Search for the cell housing the specified text and yield its [x, y] center coordinate. 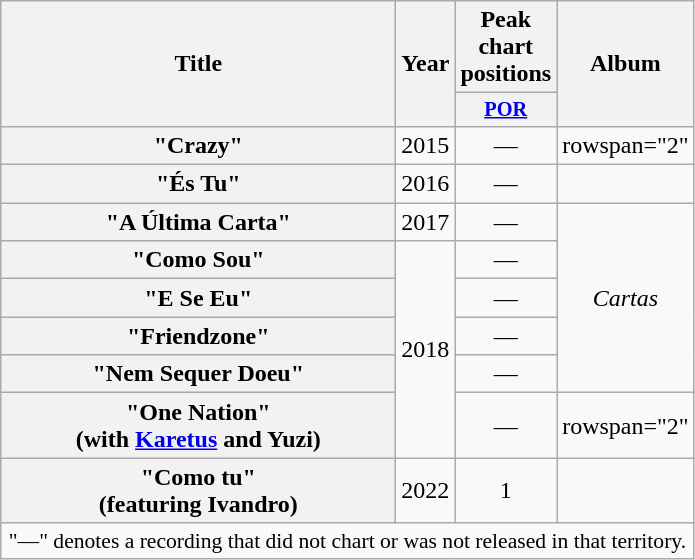
1 [506, 490]
"A Última Carta" [198, 222]
"Crazy" [198, 145]
Title [198, 64]
Album [626, 64]
2017 [426, 222]
2016 [426, 184]
2015 [426, 145]
2022 [426, 490]
"Como Sou" [198, 260]
"Friendzone" [198, 336]
"—" denotes a recording that did not chart or was not released in that territory. [348, 541]
"One Nation"(with Karetus and Yuzi) [198, 426]
"Nem Sequer Doeu" [198, 374]
Year [426, 64]
2018 [426, 350]
Cartas [626, 298]
Peak chart positions [506, 47]
POR [506, 110]
"És Tu" [198, 184]
"Como tu"(featuring Ivandro) [198, 490]
"E Se Eu" [198, 298]
